Identify which cell holds the provided text, then report its (X, Y) central coordinate. 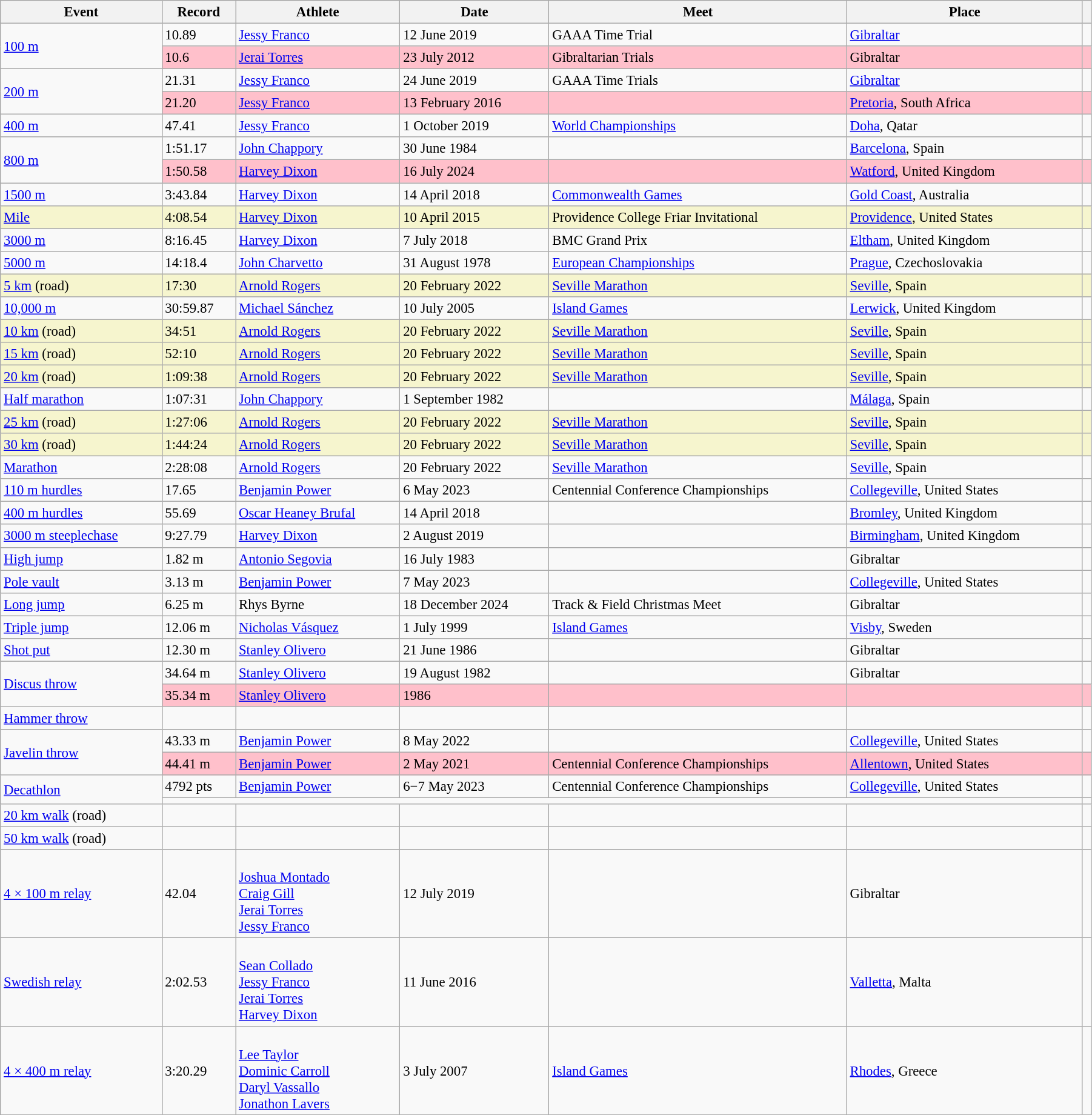
Visby, Sweden (965, 627)
Oscar Heaney Brufal (318, 513)
Antonio Segovia (318, 559)
Place (965, 12)
7 May 2023 (474, 582)
10,000 m (81, 308)
800 m (81, 160)
2 May 2021 (474, 764)
Bromley, United Kingdom (965, 513)
1.82 m (199, 559)
25 km (road) (81, 422)
2:02.53 (199, 982)
Barcelona, Spain (965, 148)
Long jump (81, 604)
3:20.29 (199, 1071)
Swedish relay (81, 982)
10 April 2015 (474, 217)
Doha, Qatar (965, 126)
GAAA Time Trial (698, 35)
1:09:38 (199, 376)
Valletta, Malta (965, 982)
1:07:31 (199, 399)
Event (81, 12)
47.41 (199, 126)
Commonwealth Games (698, 195)
Javelin throw (81, 753)
16 July 2024 (474, 171)
Lerwick, United Kingdom (965, 308)
Allentown, United States (965, 764)
2:28:08 (199, 468)
Prague, Czechoslovakia (965, 262)
10.6 (199, 58)
Pole vault (81, 582)
12 July 2019 (474, 894)
Decathlon (81, 790)
Birmingham, United Kingdom (965, 536)
15 km (road) (81, 354)
110 m hurdles (81, 490)
Pretoria, South Africa (965, 103)
Meet (698, 12)
100 m (81, 46)
3000 m steeplechase (81, 536)
World Championships (698, 126)
4:08.54 (199, 217)
31 August 1978 (474, 262)
4 × 100 m relay (81, 894)
12.30 m (199, 650)
20 km walk (road) (81, 816)
55.69 (199, 513)
Record (199, 12)
Marathon (81, 468)
21.31 (199, 81)
Triple jump (81, 627)
21.20 (199, 103)
Sean ColladoJessy FrancoJerai TorresHarvey Dixon (318, 982)
GAAA Time Trials (698, 81)
10 July 2005 (474, 308)
34:51 (199, 331)
Half marathon (81, 399)
High jump (81, 559)
7 July 2018 (474, 240)
4 × 400 m relay (81, 1071)
50 km walk (road) (81, 839)
34.64 m (199, 673)
Discus throw (81, 684)
John Charvetto (318, 262)
2 August 2019 (474, 536)
11 June 2016 (474, 982)
Eltham, United Kingdom (965, 240)
Providence, United States (965, 217)
400 m hurdles (81, 513)
Hammer throw (81, 718)
6.25 m (199, 604)
30 km (road) (81, 445)
5 km (road) (81, 285)
6 May 2023 (474, 490)
1:44:24 (199, 445)
3:43.84 (199, 195)
Watford, United Kingdom (965, 171)
BMC Grand Prix (698, 240)
Rhys Byrne (318, 604)
17:30 (199, 285)
14:18.4 (199, 262)
30:59.87 (199, 308)
35.34 m (199, 696)
21 June 1986 (474, 650)
52:10 (199, 354)
1:51.17 (199, 148)
1 October 2019 (474, 126)
12 June 2019 (474, 35)
Michael Sánchez (318, 308)
3.13 m (199, 582)
Track & Field Christmas Meet (698, 604)
13 February 2016 (474, 103)
23 July 2012 (474, 58)
44.41 m (199, 764)
10 km (road) (81, 331)
12.06 m (199, 627)
Málaga, Spain (965, 399)
17.65 (199, 490)
30 June 1984 (474, 148)
1 September 1982 (474, 399)
1:50.58 (199, 171)
European Championships (698, 262)
Shot put (81, 650)
6−7 May 2023 (474, 787)
4792 pts (199, 787)
Joshua MontadoCraig GillJerai TorresJessy Franco (318, 894)
8 May 2022 (474, 741)
8:16.45 (199, 240)
19 August 1982 (474, 673)
1:27:06 (199, 422)
24 June 2019 (474, 81)
43.33 m (199, 741)
1986 (474, 696)
1 July 1999 (474, 627)
Gibraltarian Trials (698, 58)
3000 m (81, 240)
10.89 (199, 35)
Providence College Friar Invitational (698, 217)
16 July 1983 (474, 559)
Date (474, 12)
9:27.79 (199, 536)
Mile (81, 217)
Lee TaylorDominic CarrollDaryl VassalloJonathon Lavers (318, 1071)
Nicholas Vásquez (318, 627)
Athlete (318, 12)
42.04 (199, 894)
Jerai Torres (318, 58)
400 m (81, 126)
1500 m (81, 195)
Gold Coast, Australia (965, 195)
3 July 2007 (474, 1071)
5000 m (81, 262)
Rhodes, Greece (965, 1071)
20 km (road) (81, 376)
18 December 2024 (474, 604)
200 m (81, 92)
